Search for the cell housing the specified text and yield its (x, y) center coordinate. 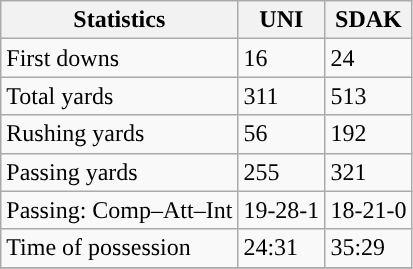
311 (282, 96)
Total yards (120, 96)
513 (368, 96)
First downs (120, 58)
Statistics (120, 20)
16 (282, 58)
24:31 (282, 248)
UNI (282, 20)
Time of possession (120, 248)
35:29 (368, 248)
255 (282, 172)
SDAK (368, 20)
24 (368, 58)
Rushing yards (120, 134)
Passing yards (120, 172)
19-28-1 (282, 210)
56 (282, 134)
192 (368, 134)
Passing: Comp–Att–Int (120, 210)
18-21-0 (368, 210)
321 (368, 172)
